Return the (x, y) coordinate for the center point of the cell that contains the specified text.  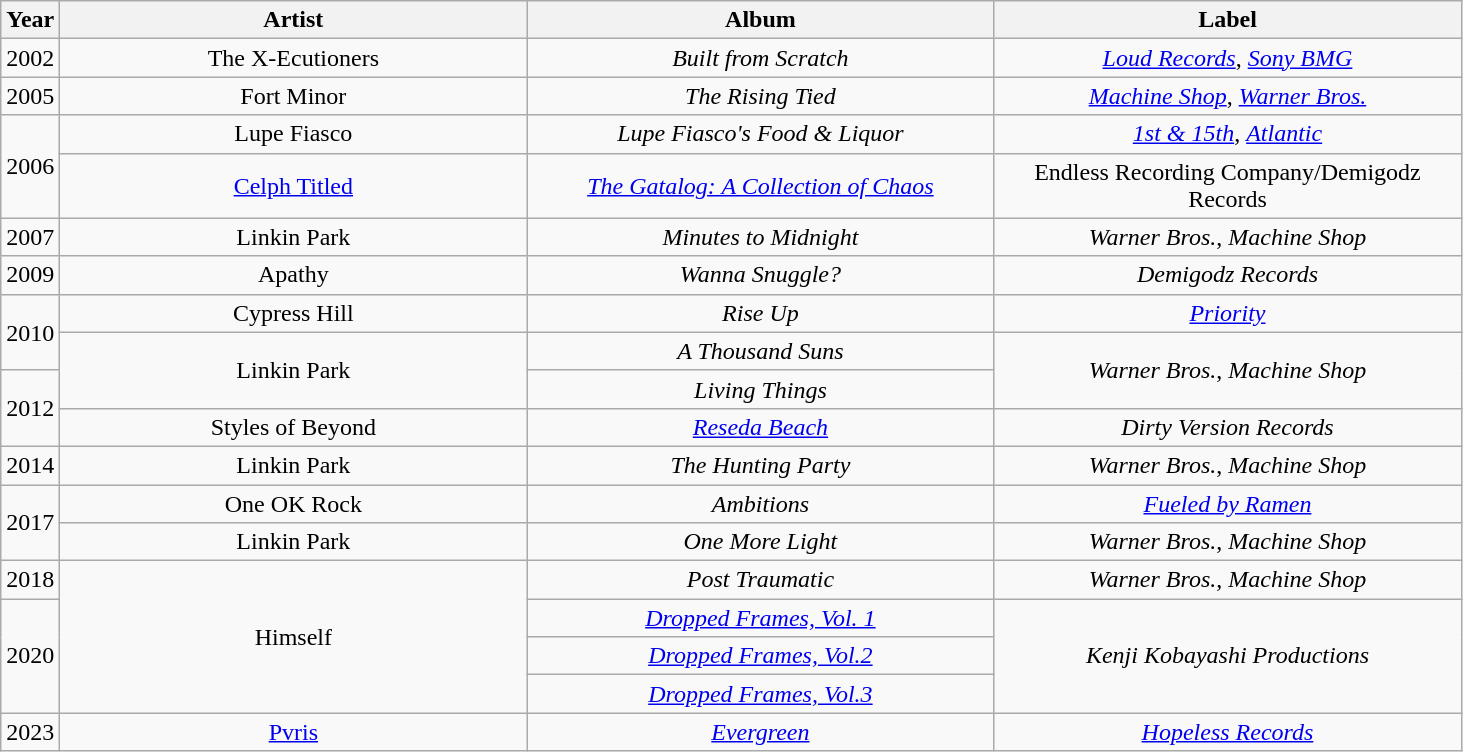
2014 (30, 465)
2005 (30, 96)
Living Things (760, 389)
Machine Shop, Warner Bros. (1228, 96)
One More Light (760, 542)
1st & 15th, Atlantic (1228, 134)
Dirty Version Records (1228, 427)
Post Traumatic (760, 580)
2012 (30, 408)
The Gatalog: A Collection of Chaos (760, 186)
2020 (30, 656)
Ambitions (760, 503)
Celph Titled (294, 186)
Wanna Snuggle? (760, 275)
Lupe Fiasco's Food & Liquor (760, 134)
One OK Rock (294, 503)
2007 (30, 237)
Dropped Frames, Vol.2 (760, 656)
Apathy (294, 275)
2002 (30, 58)
Rise Up (760, 313)
Kenji Kobayashi Productions (1228, 656)
Fort Minor (294, 96)
Styles of Beyond (294, 427)
Year (30, 20)
Fueled by Ramen (1228, 503)
The Rising Tied (760, 96)
A Thousand Suns (760, 351)
Label (1228, 20)
Demigodz Records (1228, 275)
Dropped Frames, Vol.3 (760, 694)
Priority (1228, 313)
2010 (30, 332)
Himself (294, 637)
Reseda Beach (760, 427)
2006 (30, 166)
Cypress Hill (294, 313)
The X-Ecutioners (294, 58)
Endless Recording Company/Demigodz Records (1228, 186)
Lupe Fiasco (294, 134)
Artist (294, 20)
2009 (30, 275)
2017 (30, 522)
Hopeless Records (1228, 732)
Pvris (294, 732)
Dropped Frames, Vol. 1 (760, 618)
Evergreen (760, 732)
Loud Records, Sony BMG (1228, 58)
Built from Scratch (760, 58)
2023 (30, 732)
2018 (30, 580)
Minutes to Midnight (760, 237)
Album (760, 20)
The Hunting Party (760, 465)
